Return the [x, y] coordinate for the center point of the cell that contains the specified text.  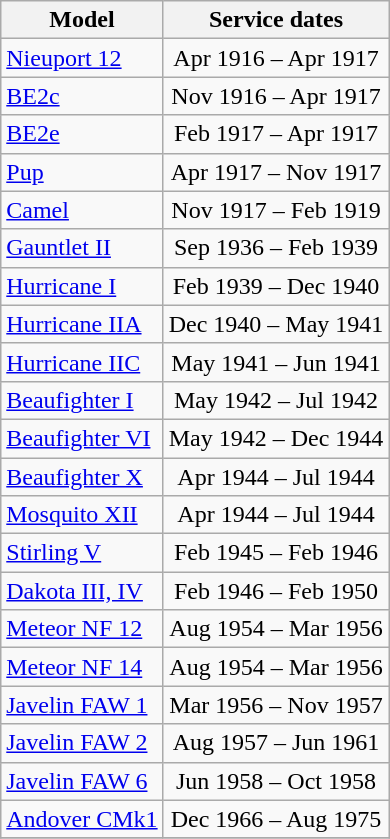
May 1942 – Jul 1942 [276, 400]
Stirling V [82, 553]
Javelin FAW 2 [82, 743]
Javelin FAW 1 [82, 705]
Andover CMk1 [82, 819]
Camel [82, 210]
Feb 1945 – Feb 1946 [276, 553]
Hurricane I [82, 286]
May 1941 – Jun 1941 [276, 362]
Apr 1916 – Apr 1917 [276, 58]
Javelin FAW 6 [82, 781]
Service dates [276, 20]
May 1942 – Dec 1944 [276, 438]
BE2e [82, 134]
Dec 1966 – Aug 1975 [276, 819]
Sep 1936 – Feb 1939 [276, 248]
Feb 1917 – Apr 1917 [276, 134]
Nov 1916 – Apr 1917 [276, 96]
Pup [82, 172]
Meteor NF 14 [82, 667]
Hurricane IIC [82, 362]
Nieuport 12 [82, 58]
Feb 1946 – Feb 1950 [276, 591]
Beaufighter VI [82, 438]
Jun 1958 – Oct 1958 [276, 781]
BE2c [82, 96]
Nov 1917 – Feb 1919 [276, 210]
Mar 1956 – Nov 1957 [276, 705]
Dec 1940 – May 1941 [276, 324]
Beaufighter I [82, 400]
Model [82, 20]
Gauntlet II [82, 248]
Beaufighter X [82, 477]
Meteor NF 12 [82, 629]
Hurricane IIA [82, 324]
Feb 1939 – Dec 1940 [276, 286]
Aug 1957 – Jun 1961 [276, 743]
Dakota III, IV [82, 591]
Apr 1917 – Nov 1917 [276, 172]
Mosquito XII [82, 515]
